Locate the cell with the specified text and output its (X, Y) center coordinate. 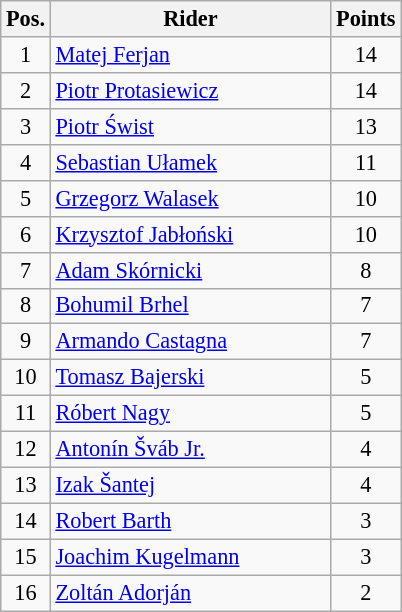
Adam Skórnicki (190, 270)
Izak Šantej (190, 485)
Antonín Šváb Jr. (190, 450)
12 (26, 450)
Piotr Protasiewicz (190, 90)
15 (26, 557)
Piotr Świst (190, 126)
16 (26, 593)
Matej Ferjan (190, 55)
Zoltán Adorján (190, 593)
Pos. (26, 19)
Róbert Nagy (190, 414)
Armando Castagna (190, 342)
1 (26, 55)
Rider (190, 19)
Krzysztof Jabłoński (190, 234)
Joachim Kugelmann (190, 557)
Grzegorz Walasek (190, 198)
Points (366, 19)
Tomasz Bajerski (190, 378)
6 (26, 234)
Bohumil Brhel (190, 306)
Robert Barth (190, 521)
Sebastian Ułamek (190, 162)
9 (26, 342)
